Capture the cell that displays the provided text and extract its (X, Y) central coordinate. 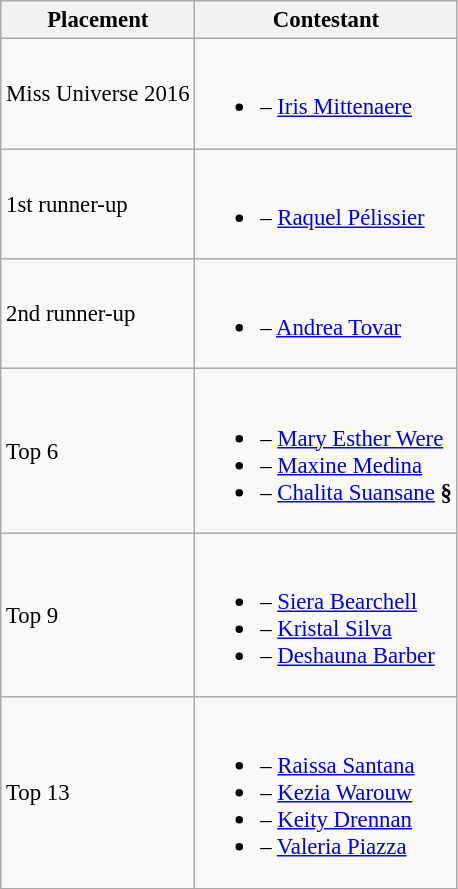
Top 9 (98, 615)
– Siera Bearchell – Kristal Silva – Deshauna Barber (326, 615)
– Andrea Tovar (326, 314)
Placement (98, 20)
Contestant (326, 20)
Top 13 (98, 792)
2nd runner-up (98, 314)
1st runner-up (98, 204)
– Raissa Santana – Kezia Warouw – Keity Drennan – Valeria Piazza (326, 792)
– Mary Esther Were – Maxine Medina – Chalita Suansane § (326, 451)
– Iris Mittenaere (326, 94)
Miss Universe 2016 (98, 94)
Top 6 (98, 451)
– Raquel Pélissier (326, 204)
